For the text-containing cell, return its midpoint in (X, Y) coordinate format. 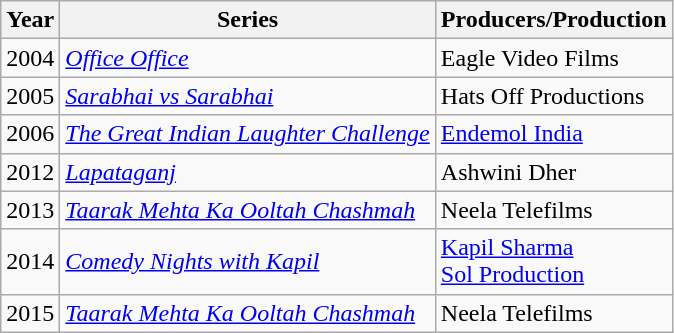
Lapataganj (248, 172)
Sarabhai vs Sarabhai (248, 96)
2005 (30, 96)
Office Office (248, 58)
Endemol India (554, 134)
2014 (30, 262)
Kapil Sharma Sol Production (554, 262)
The Great Indian Laughter Challenge (248, 134)
2012 (30, 172)
2013 (30, 210)
Eagle Video Films (554, 58)
2004 (30, 58)
Producers/Production (554, 20)
Ashwini Dher (554, 172)
Comedy Nights with Kapil (248, 262)
Series (248, 20)
2015 (30, 313)
Year (30, 20)
Hats Off Productions (554, 96)
2006 (30, 134)
